Pinpoint the cell where the given text exists, returning its [x, y] midpoint coordinate. 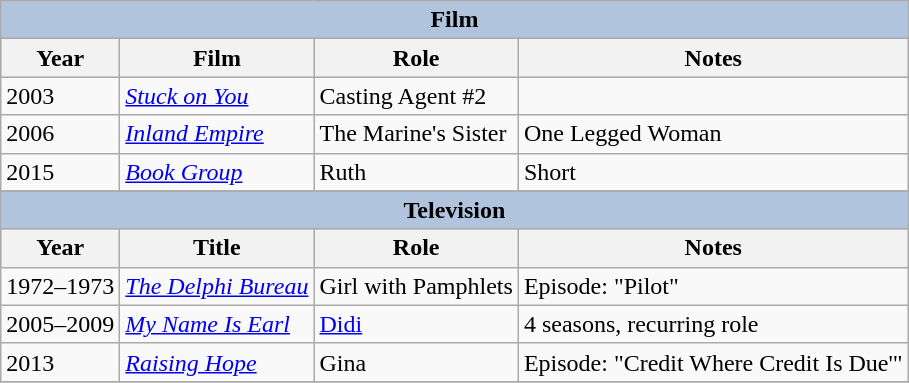
1972–1973 [60, 286]
Short [713, 172]
Episode: "Credit Where Credit Is Due'" [713, 362]
2006 [60, 134]
Casting Agent #2 [416, 96]
Didi [416, 324]
2015 [60, 172]
Stuck on You [217, 96]
Gina [416, 362]
Girl with Pamphlets [416, 286]
2005–2009 [60, 324]
Ruth [416, 172]
Raising Hope [217, 362]
One Legged Woman [713, 134]
Inland Empire [217, 134]
The Delphi Bureau [217, 286]
2013 [60, 362]
Book Group [217, 172]
Title [217, 248]
Television [454, 210]
The Marine's Sister [416, 134]
4 seasons, recurring role [713, 324]
My Name Is Earl [217, 324]
Episode: "Pilot" [713, 286]
2003 [60, 96]
